Pinpoint the cell where the given text exists, returning its (X, Y) midpoint coordinate. 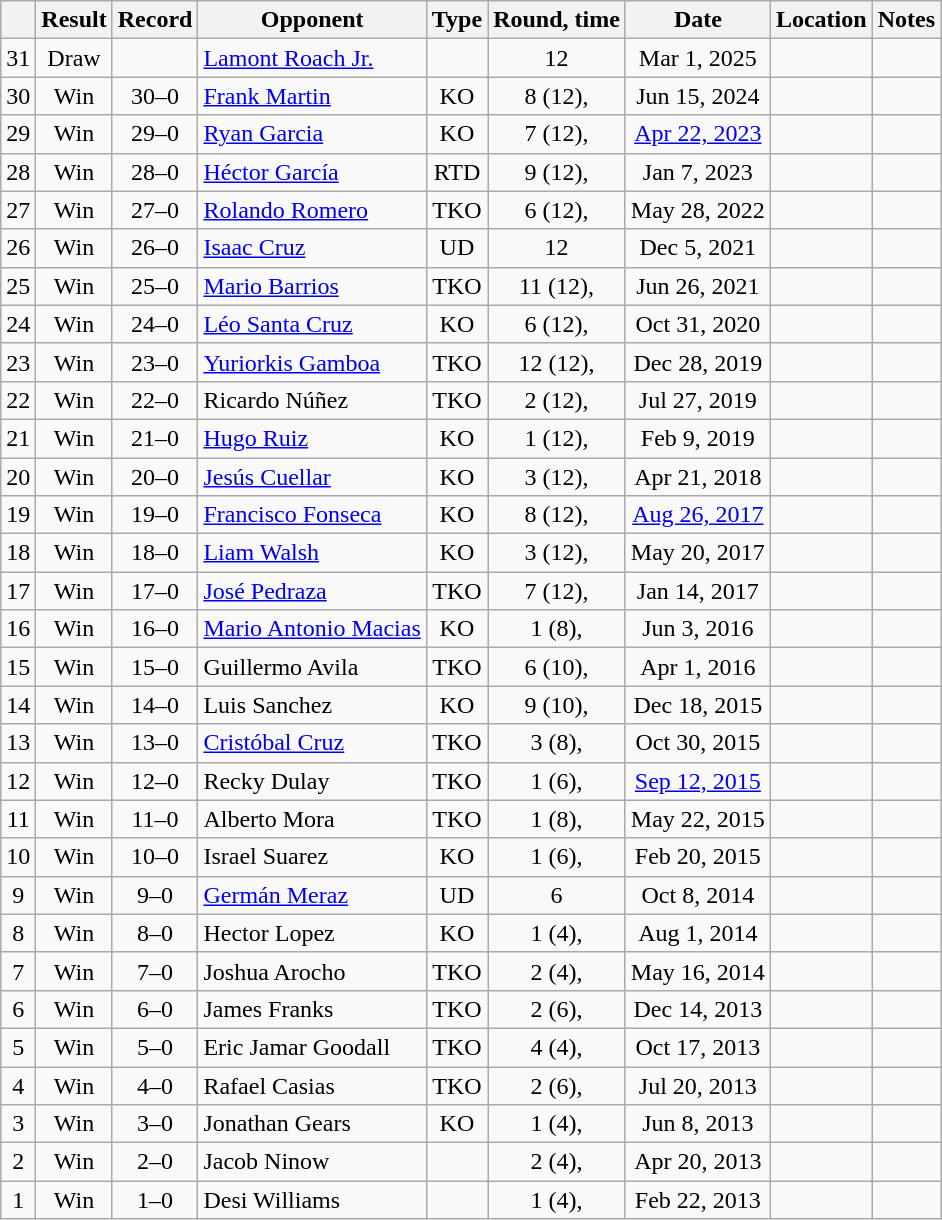
8 (18, 933)
Jul 27, 2019 (698, 400)
3 (18, 1124)
10 (18, 857)
1 (18, 1200)
4 (4), (557, 1047)
10–0 (155, 857)
17–0 (155, 591)
15–0 (155, 667)
12–0 (155, 781)
17 (18, 591)
13 (18, 743)
3 (8), (557, 743)
Liam Walsh (312, 553)
Recky Dulay (312, 781)
Feb 20, 2015 (698, 857)
9 (18, 895)
30–0 (155, 96)
6 (10), (557, 667)
Apr 22, 2023 (698, 134)
4 (18, 1085)
Dec 28, 2019 (698, 362)
Jun 15, 2024 (698, 96)
Isaac Cruz (312, 248)
Joshua Arocho (312, 971)
6–0 (155, 1009)
RTD (456, 172)
22–0 (155, 400)
1–0 (155, 1200)
Jun 26, 2021 (698, 286)
23–0 (155, 362)
Jul 20, 2013 (698, 1085)
23 (18, 362)
15 (18, 667)
Aug 1, 2014 (698, 933)
29–0 (155, 134)
26 (18, 248)
Aug 26, 2017 (698, 515)
Léo Santa Cruz (312, 324)
Oct 31, 2020 (698, 324)
Francisco Fonseca (312, 515)
May 22, 2015 (698, 819)
20–0 (155, 477)
Location (821, 20)
14–0 (155, 705)
9–0 (155, 895)
31 (18, 58)
Apr 21, 2018 (698, 477)
27–0 (155, 210)
Eric Jamar Goodall (312, 1047)
1 (12), (557, 438)
Jan 14, 2017 (698, 591)
Cristóbal Cruz (312, 743)
José Pedraza (312, 591)
Round, time (557, 20)
Oct 8, 2014 (698, 895)
Hector Lopez (312, 933)
18 (18, 553)
Alberto Mora (312, 819)
Notes (906, 20)
16 (18, 629)
29 (18, 134)
Rafael Casias (312, 1085)
4–0 (155, 1085)
9 (12), (557, 172)
Apr 1, 2016 (698, 667)
May 16, 2014 (698, 971)
Ryan Garcia (312, 134)
20 (18, 477)
Result (74, 20)
Mario Antonio Macias (312, 629)
Hugo Ruiz (312, 438)
Héctor García (312, 172)
22 (18, 400)
5–0 (155, 1047)
26–0 (155, 248)
James Franks (312, 1009)
16–0 (155, 629)
27 (18, 210)
12 (12), (557, 362)
30 (18, 96)
5 (18, 1047)
Record (155, 20)
25 (18, 286)
Draw (74, 58)
8–0 (155, 933)
Mar 1, 2025 (698, 58)
Jan 7, 2023 (698, 172)
Guillermo Avila (312, 667)
Germán Meraz (312, 895)
7–0 (155, 971)
11–0 (155, 819)
Dec 18, 2015 (698, 705)
May 28, 2022 (698, 210)
Dec 5, 2021 (698, 248)
14 (18, 705)
Jun 8, 2013 (698, 1124)
2 (18, 1162)
25–0 (155, 286)
2–0 (155, 1162)
Feb 22, 2013 (698, 1200)
11 (18, 819)
Type (456, 20)
2 (12), (557, 400)
Israel Suarez (312, 857)
Jacob Ninow (312, 1162)
28 (18, 172)
Mario Barrios (312, 286)
Yuriorkis Gamboa (312, 362)
19–0 (155, 515)
Jesús Cuellar (312, 477)
13–0 (155, 743)
Frank Martin (312, 96)
Rolando Romero (312, 210)
3–0 (155, 1124)
Dec 14, 2013 (698, 1009)
Desi Williams (312, 1200)
21–0 (155, 438)
Apr 20, 2013 (698, 1162)
May 20, 2017 (698, 553)
7 (18, 971)
Jun 3, 2016 (698, 629)
Opponent (312, 20)
21 (18, 438)
18–0 (155, 553)
Feb 9, 2019 (698, 438)
9 (10), (557, 705)
24–0 (155, 324)
19 (18, 515)
Jonathan Gears (312, 1124)
Oct 30, 2015 (698, 743)
Oct 17, 2013 (698, 1047)
24 (18, 324)
Sep 12, 2015 (698, 781)
28–0 (155, 172)
Lamont Roach Jr. (312, 58)
Luis Sanchez (312, 705)
Date (698, 20)
Ricardo Núñez (312, 400)
11 (12), (557, 286)
